For the text-containing cell, return its midpoint in (X, Y) coordinate format. 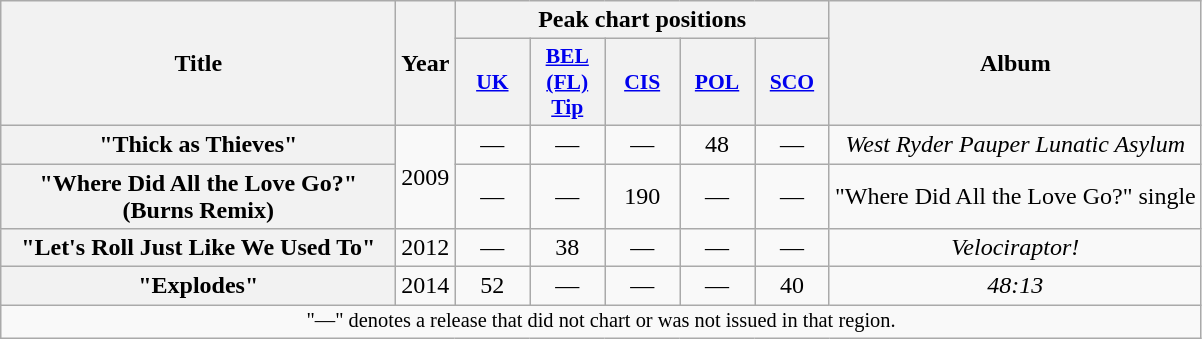
BEL(FL)Tip (568, 82)
POL (718, 82)
2009 (426, 176)
190 (642, 196)
48:13 (1015, 286)
2014 (426, 286)
38 (568, 248)
"Thick as Thieves" (198, 144)
West Ryder Pauper Lunatic Asylum (1015, 144)
SCO (792, 82)
2012 (426, 248)
"Where Did All the Love Go?" (Burns Remix) (198, 196)
Velociraptor! (1015, 248)
Album (1015, 64)
CIS (642, 82)
48 (718, 144)
52 (492, 286)
"Where Did All the Love Go?" single (1015, 196)
Year (426, 64)
"Let's Roll Just Like We Used To" (198, 248)
Title (198, 64)
40 (792, 286)
"—" denotes a release that did not chart or was not issued in that region. (602, 322)
UK (492, 82)
"Explodes" (198, 286)
Peak chart positions (642, 20)
